From the cell containing the given text, extract its center point as (x, y) coordinate. 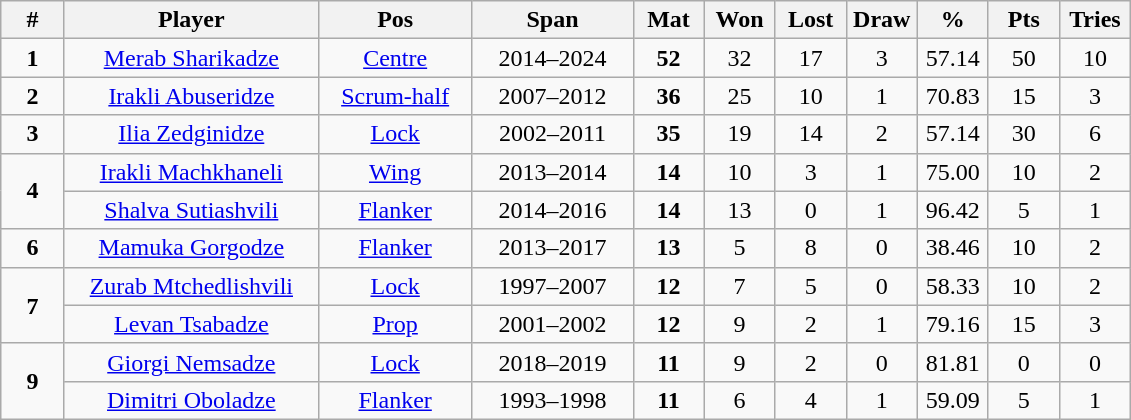
Mat (668, 20)
Shalva Sutiashvili (191, 210)
Irakli Machkhaneli (191, 172)
Wing (395, 172)
Prop (395, 324)
Pts (1024, 20)
17 (810, 58)
36 (668, 96)
1997–2007 (552, 286)
96.42 (952, 210)
2001–2002 (552, 324)
58.33 (952, 286)
Ilia Zedginidze (191, 134)
Mamuka Gorgodze (191, 248)
Giorgi Nemsadze (191, 362)
30 (1024, 134)
8 (810, 248)
Player (191, 20)
Span (552, 20)
Irakli Abuseridze (191, 96)
Merab Sharikadze (191, 58)
38.46 (952, 248)
35 (668, 134)
59.09 (952, 400)
Tries (1094, 20)
2014–2024 (552, 58)
2018–2019 (552, 362)
Levan Tsabadze (191, 324)
Lost (810, 20)
2013–2014 (552, 172)
Zurab Mtchedlishvili (191, 286)
75.00 (952, 172)
2013–2017 (552, 248)
25 (740, 96)
Pos (395, 20)
2014–2016 (552, 210)
32 (740, 58)
81.81 (952, 362)
19 (740, 134)
Dimitri Oboladze (191, 400)
79.16 (952, 324)
2002–2011 (552, 134)
Centre (395, 58)
2007–2012 (552, 96)
# (33, 20)
52 (668, 58)
70.83 (952, 96)
Won (740, 20)
1993–1998 (552, 400)
Scrum-half (395, 96)
50 (1024, 58)
% (952, 20)
Draw (882, 20)
